Capture the cell that displays the provided text and extract its [x, y] central coordinate. 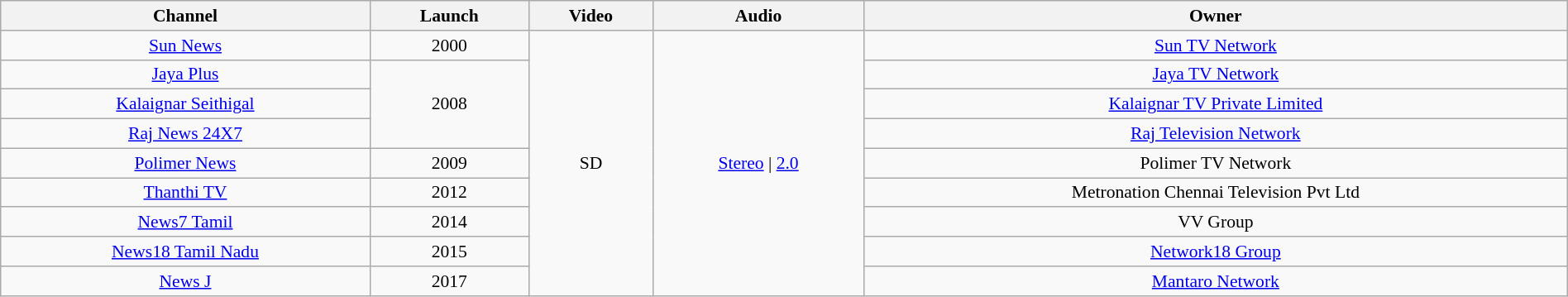
Network18 Group [1216, 251]
Sun News [185, 46]
2008 [449, 104]
Jaya Plus [185, 74]
Mantaro Network [1216, 281]
Video [590, 16]
Audio [759, 16]
Launch [449, 16]
2009 [449, 163]
News J [185, 281]
2017 [449, 281]
Owner [1216, 16]
Thanthi TV [185, 193]
Polimer TV Network [1216, 163]
2015 [449, 251]
SD [590, 164]
News18 Tamil Nadu [185, 251]
2012 [449, 193]
VV Group [1216, 223]
Raj Television Network [1216, 134]
Polimer News [185, 163]
2000 [449, 46]
2014 [449, 223]
News7 Tamil [185, 223]
Raj News 24X7 [185, 134]
Jaya TV Network [1216, 74]
Sun TV Network [1216, 46]
Kalaignar Seithigal [185, 104]
Metronation Chennai Television Pvt Ltd [1216, 193]
Channel [185, 16]
Kalaignar TV Private Limited [1216, 104]
Stereo | 2.0 [759, 164]
